Capture the cell that displays the provided text and extract its [X, Y] central coordinate. 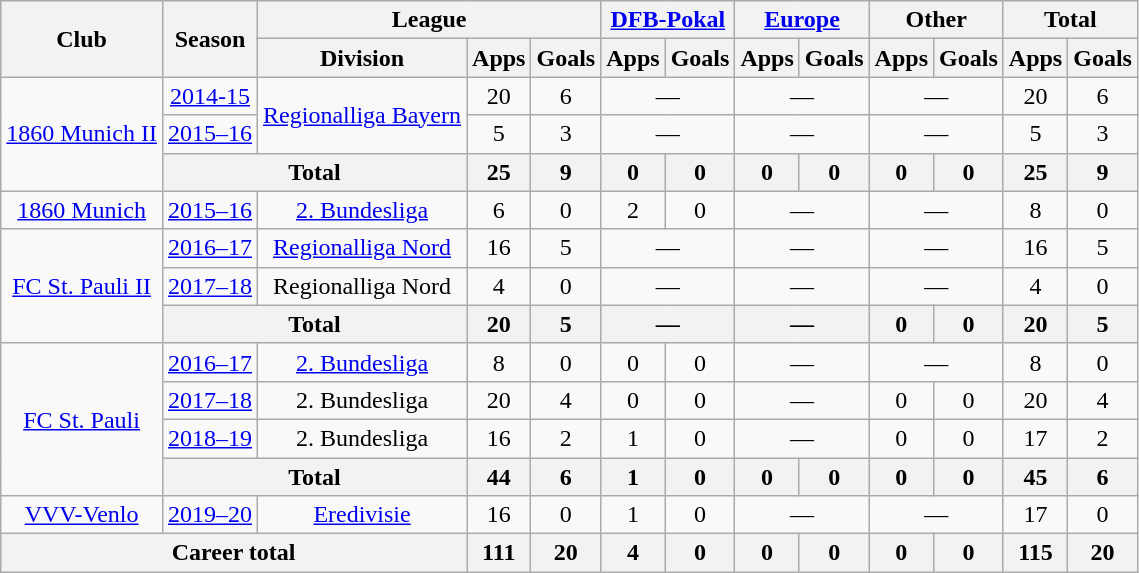
44 [499, 477]
2014-15 [210, 96]
Other [936, 20]
2018–19 [210, 438]
2019–20 [210, 515]
Club [82, 39]
Regionalliga Bayern [362, 115]
Division [362, 58]
115 [1035, 553]
111 [499, 553]
Career total [234, 553]
Europe [802, 20]
DFB-Pokal [668, 20]
45 [1035, 477]
FC St. Pauli II [82, 286]
VVV-Venlo [82, 515]
FC St. Pauli [82, 419]
Season [210, 39]
League [430, 20]
1860 Munich II [82, 134]
1860 Munich [82, 210]
Eredivisie [362, 515]
